Locate the cell with the specified text and output its [x, y] center coordinate. 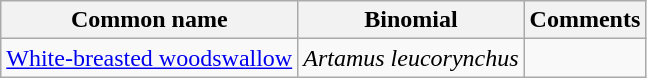
Comments [585, 20]
Common name [150, 20]
Binomial [411, 20]
Artamus leucorynchus [411, 58]
White-breasted woodswallow [150, 58]
